Pinpoint the cell where the given text exists, returning its [x, y] midpoint coordinate. 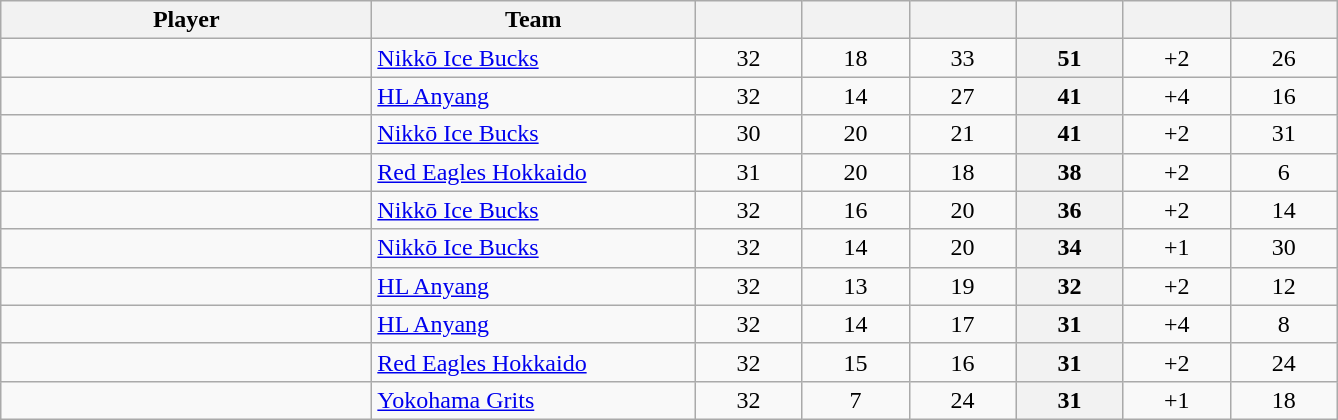
36 [1070, 210]
8 [1284, 324]
19 [962, 286]
38 [1070, 172]
Team [534, 20]
Player [186, 20]
33 [962, 58]
27 [962, 96]
7 [856, 400]
12 [1284, 286]
15 [856, 362]
Yokohama Grits [534, 400]
26 [1284, 58]
13 [856, 286]
51 [1070, 58]
21 [962, 134]
6 [1284, 172]
34 [1070, 248]
17 [962, 324]
